Locate the cell with the specified text and output its (x, y) center coordinate. 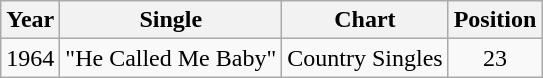
Year (30, 20)
23 (495, 58)
Position (495, 20)
1964 (30, 58)
Single (171, 20)
"He Called Me Baby" (171, 58)
Chart (365, 20)
Country Singles (365, 58)
